Locate the cell with the specified text and output its [X, Y] center coordinate. 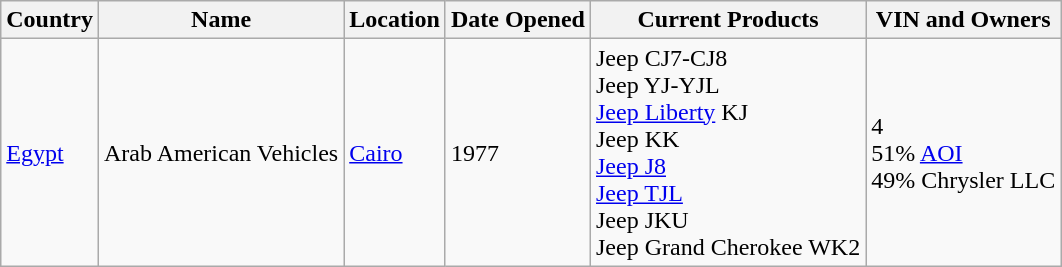
1977 [518, 152]
Jeep CJ7-CJ8Jeep YJ-YJLJeep Liberty KJJeep KKJeep J8Jeep TJLJeep JKUJeep Grand Cherokee WK2 [728, 152]
Location [395, 20]
Arab American Vehicles [220, 152]
VIN and Owners [964, 20]
Current Products [728, 20]
Date Opened [518, 20]
Country [50, 20]
Cairo [395, 152]
Name [220, 20]
Egypt [50, 152]
4 51% AOI49% Chrysler LLC [964, 152]
